Capture the cell that displays the provided text and extract its [X, Y] central coordinate. 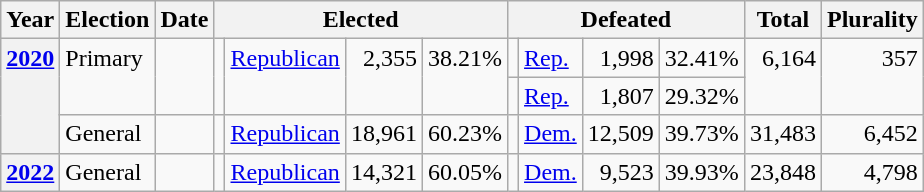
9,523 [620, 172]
60.23% [464, 134]
Election [108, 20]
12,509 [620, 134]
14,321 [384, 172]
23,848 [782, 172]
1,998 [620, 58]
2020 [30, 96]
Primary [108, 77]
6,164 [782, 77]
29.32% [702, 96]
4,798 [872, 172]
Defeated [626, 20]
6,452 [872, 134]
1,807 [620, 96]
39.93% [702, 172]
32.41% [702, 58]
38.21% [464, 77]
39.73% [702, 134]
60.05% [464, 172]
357 [872, 77]
Total [782, 20]
Plurality [872, 20]
Year [30, 20]
2,355 [384, 77]
Elected [361, 20]
2022 [30, 172]
Date [184, 20]
18,961 [384, 134]
31,483 [782, 134]
